Return (x, y) of the center of cell containing provided text 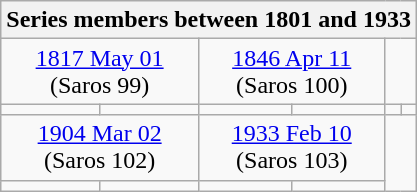
Series members between 1801 and 1933 (209, 20)
1817 May 01(Saros 99) (100, 72)
1846 Apr 11(Saros 100) (292, 72)
1904 Mar 02(Saros 102) (100, 148)
1933 Feb 10(Saros 103) (292, 148)
